Determine the [x, y] coordinate at the center of the cell enclosing the given text.  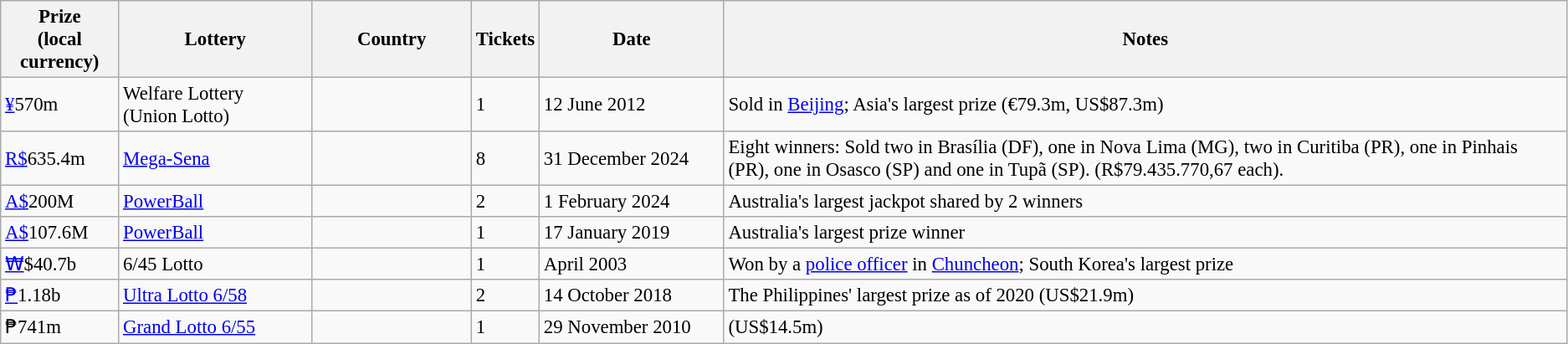
Won by a police officer in Chuncheon; South Korea's largest prize [1145, 264]
Australia's largest jackpot shared by 2 winners [1145, 202]
(US$14.5m) [1145, 327]
29 November 2010 [633, 327]
31 December 2024 [633, 159]
17 January 2019 [633, 233]
14 October 2018 [633, 295]
Date [633, 39]
8 [505, 159]
R$635.4m [60, 159]
1 February 2024 [633, 202]
Australia's largest prize winner [1145, 233]
Welfare Lottery (Union Lotto) [216, 105]
Mega-Sena [216, 159]
A$107.6M [60, 233]
Grand Lotto 6/55 [216, 327]
₩$40.7b [60, 264]
A$200M [60, 202]
Ultra Lotto 6/58 [216, 295]
Country [392, 39]
₱1.18b [60, 295]
¥570m [60, 105]
Lottery [216, 39]
The Philippines' largest prize as of 2020 (US$21.9m) [1145, 295]
6/45 Lotto [216, 264]
Tickets [505, 39]
Prize(local currency) [60, 39]
Notes [1145, 39]
12 June 2012 [633, 105]
₱741m [60, 327]
April 2003 [633, 264]
Sold in Beijing; Asia's largest prize (€79.3m, US$87.3m) [1145, 105]
